From the cell containing the given text, extract its center point as (x, y) coordinate. 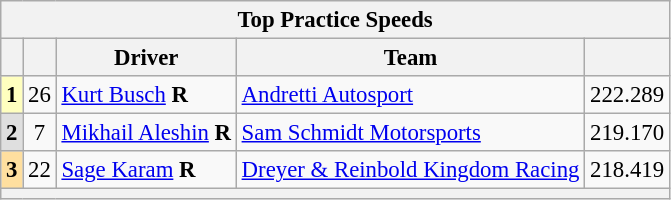
Top Practice Speeds (336, 20)
222.289 (628, 95)
1 (12, 95)
Kurt Busch R (146, 95)
Sage Karam R (146, 170)
Sam Schmidt Motorsports (410, 133)
Dreyer & Reinbold Kingdom Racing (410, 170)
218.419 (628, 170)
26 (40, 95)
2 (12, 133)
219.170 (628, 133)
3 (12, 170)
7 (40, 133)
Andretti Autosport (410, 95)
22 (40, 170)
Driver (146, 58)
Team (410, 58)
Mikhail Aleshin R (146, 133)
